Capture the cell that displays the provided text and extract its (x, y) central coordinate. 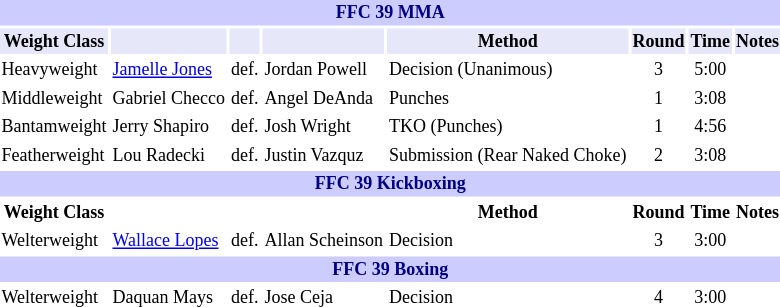
Jamelle Jones (168, 70)
Welterweight (54, 241)
Wallace Lopes (168, 241)
Punches (507, 99)
5:00 (710, 70)
Jerry Shapiro (168, 127)
TKO (Punches) (507, 127)
Lou Radecki (168, 155)
Featherweight (54, 155)
4:56 (710, 127)
Angel DeAnda (324, 99)
Heavyweight (54, 70)
Submission (Rear Naked Choke) (507, 155)
Middleweight (54, 99)
Allan Scheinson (324, 241)
Gabriel Checco (168, 99)
Decision (507, 241)
2 (658, 155)
Jordan Powell (324, 70)
3:00 (710, 241)
Decision (Unanimous) (507, 70)
Justin Vazquz (324, 155)
Bantamweight (54, 127)
Josh Wright (324, 127)
